From the cell containing the given text, extract its center point as [x, y] coordinate. 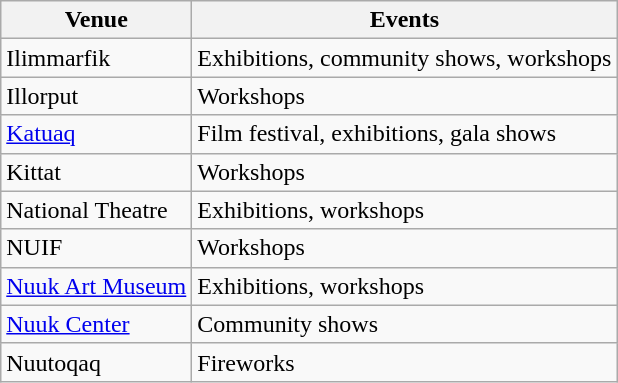
Events [404, 20]
Illorput [96, 96]
Film festival, exhibitions, gala shows [404, 134]
Katuaq [96, 134]
Exhibitions, community shows, workshops [404, 58]
Ilimmarfik [96, 58]
Nuuk Art Museum [96, 286]
National Theatre [96, 210]
NUIF [96, 248]
Nuutoqaq [96, 362]
Venue [96, 20]
Nuuk Center [96, 324]
Fireworks [404, 362]
Kittat [96, 172]
Community shows [404, 324]
